Output the [x, y] coordinate of the center of the cell containing the given text.  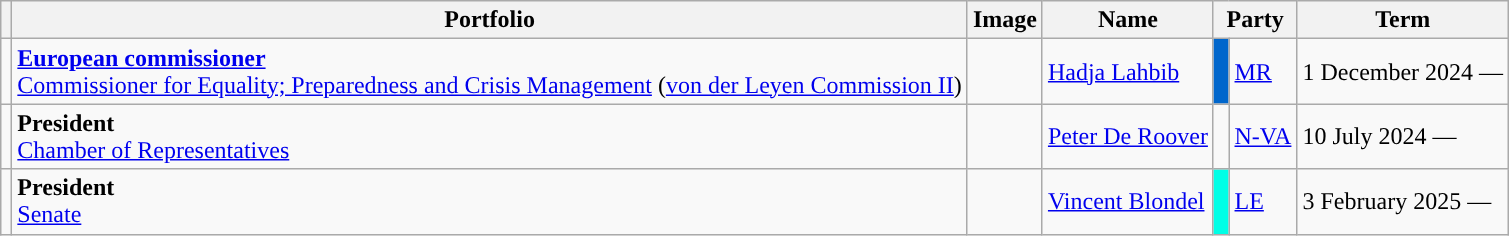
PresidentChamber of Representatives [490, 136]
PresidentSenate [490, 202]
Party [1255, 20]
Term [1403, 20]
N-VA [1263, 136]
MR [1263, 72]
3 February 2025 — [1403, 202]
Peter De Roover [1128, 136]
10 July 2024 — [1403, 136]
Hadja Lahbib [1128, 72]
Vincent Blondel [1128, 202]
Name [1128, 20]
European commissionerCommissioner for Equality; Preparedness and Crisis Management (von der Leyen Commission II) [490, 72]
Portfolio [490, 20]
LE [1263, 202]
Image [1004, 20]
1 December 2024 — [1403, 72]
